Identify which cell holds the provided text, then report its (X, Y) central coordinate. 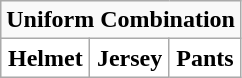
Uniform Combination (121, 20)
Jersey (130, 58)
Pants (204, 58)
Helmet (46, 58)
